Pinpoint the cell where the given text exists, returning its (x, y) midpoint coordinate. 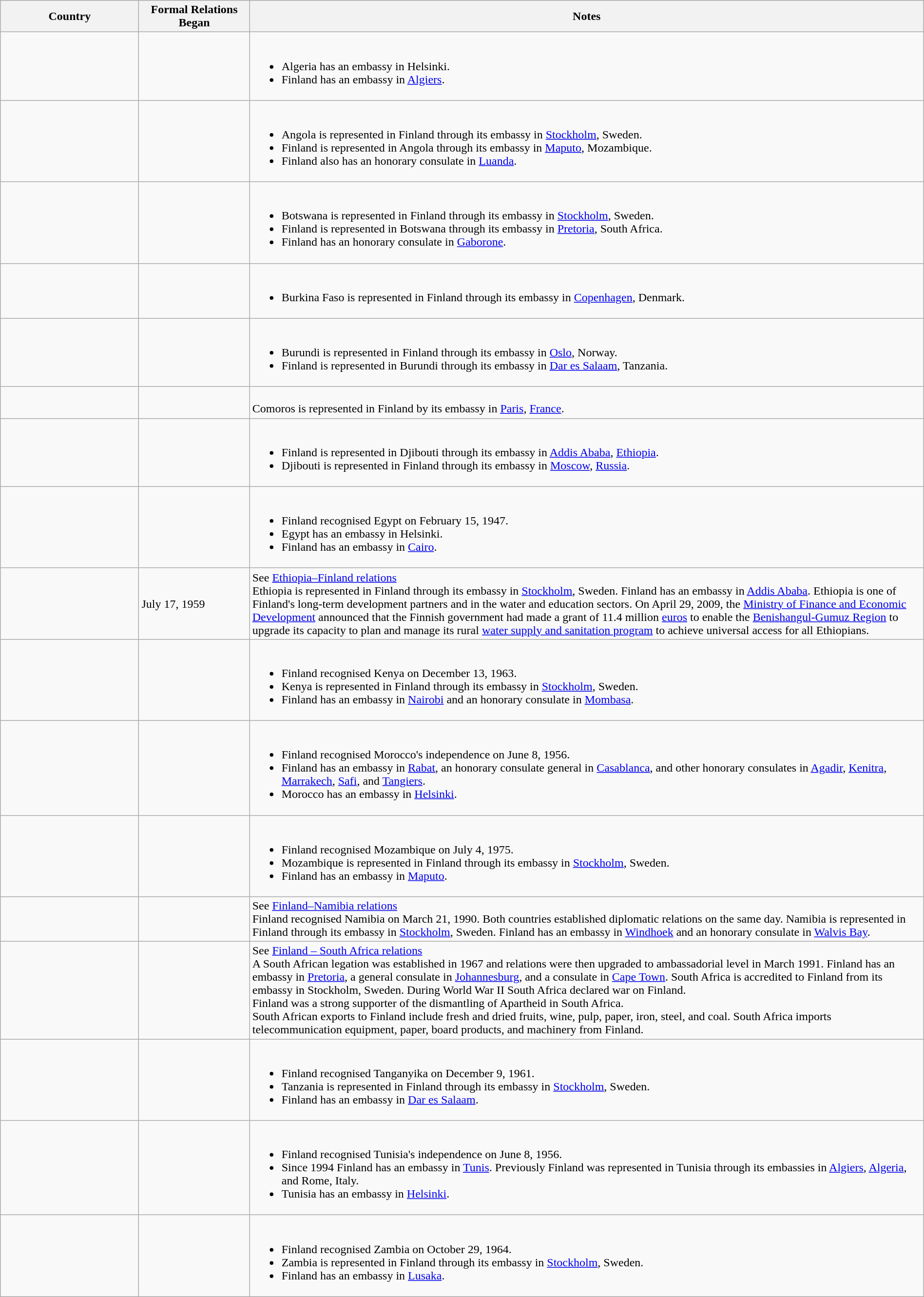
July 17, 1959 (194, 603)
Formal Relations Began (194, 17)
Comoros is represented in Finland by its embassy in Paris, France. (587, 403)
Country (70, 17)
Algeria has an embassy in Helsinki.Finland has an embassy in Algiers. (587, 66)
Finland recognised Egypt on February 15, 1947.Egypt has an embassy in Helsinki.Finland has an embassy in Cairo. (587, 527)
Notes (587, 17)
Burkina Faso is represented in Finland through its embassy in Copenhagen, Denmark. (587, 290)
